Provide the (x, y) coordinate of the cell's center where the given text is located.  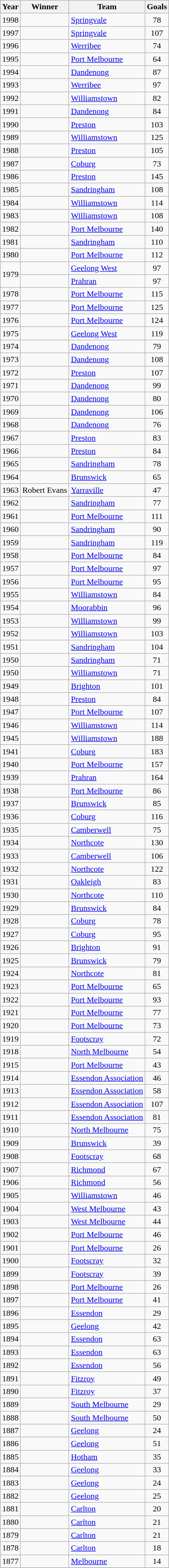
1985 (10, 190)
1910 (10, 1130)
1983 (10, 216)
112 (157, 255)
1883 (10, 1483)
1904 (10, 1208)
76 (157, 425)
1971 (10, 386)
1973 (10, 359)
1982 (10, 229)
1934 (10, 843)
82 (157, 98)
1905 (10, 1195)
1976 (10, 320)
1922 (10, 1000)
1972 (10, 372)
1958 (10, 555)
1963 (10, 490)
1990 (10, 124)
42 (157, 1326)
1900 (10, 1261)
87 (157, 72)
1935 (10, 830)
1879 (10, 1535)
20 (157, 1509)
188 (157, 738)
104 (157, 647)
Team (107, 7)
33 (157, 1470)
1967 (10, 438)
90 (157, 529)
67 (157, 1169)
64 (157, 59)
1987 (10, 164)
1965 (10, 464)
1931 (10, 882)
1908 (10, 1156)
1966 (10, 451)
58 (157, 1091)
115 (157, 294)
1975 (10, 333)
1954 (10, 608)
44 (157, 1222)
14 (157, 1561)
1960 (10, 529)
1882 (10, 1496)
1995 (10, 59)
1980 (10, 255)
1886 (10, 1444)
1911 (10, 1117)
1880 (10, 1522)
1941 (10, 751)
1907 (10, 1169)
1947 (10, 712)
18 (157, 1548)
1899 (10, 1274)
130 (157, 843)
1994 (10, 72)
1925 (10, 960)
1981 (10, 242)
Yarraville (107, 490)
1921 (10, 1013)
1889 (10, 1404)
1938 (10, 790)
1961 (10, 516)
1893 (10, 1352)
1991 (10, 111)
1892 (10, 1365)
1926 (10, 947)
41 (157, 1300)
1887 (10, 1431)
85 (157, 804)
1936 (10, 817)
74 (157, 46)
1927 (10, 934)
1914 (10, 1078)
72 (157, 1039)
1884 (10, 1470)
1979 (10, 275)
111 (157, 516)
68 (157, 1156)
1953 (10, 621)
Winner (45, 7)
1962 (10, 503)
86 (157, 790)
183 (157, 751)
1996 (10, 46)
1957 (10, 568)
51 (157, 1444)
124 (157, 320)
1912 (10, 1104)
157 (157, 764)
1909 (10, 1143)
1913 (10, 1091)
1955 (10, 595)
1924 (10, 973)
1920 (10, 1026)
37 (157, 1391)
1951 (10, 647)
35 (157, 1457)
Oakleigh (107, 882)
1969 (10, 412)
1970 (10, 399)
1885 (10, 1457)
1906 (10, 1182)
1977 (10, 307)
Melbourne (107, 1561)
1940 (10, 764)
1891 (10, 1378)
54 (157, 1052)
1948 (10, 699)
1919 (10, 1039)
1896 (10, 1313)
Robert Evans (45, 490)
Hotham (107, 1457)
93 (157, 1000)
1945 (10, 738)
1978 (10, 294)
1902 (10, 1235)
1939 (10, 777)
1997 (10, 33)
1915 (10, 1065)
1952 (10, 634)
47 (157, 490)
50 (157, 1418)
1946 (10, 725)
1988 (10, 150)
1901 (10, 1248)
1984 (10, 203)
96 (157, 608)
49 (157, 1378)
1937 (10, 804)
1933 (10, 856)
1949 (10, 686)
25 (157, 1496)
1929 (10, 908)
1895 (10, 1326)
1974 (10, 346)
1888 (10, 1418)
145 (157, 177)
164 (157, 777)
122 (157, 869)
Goals (157, 7)
1959 (10, 542)
32 (157, 1261)
Year (10, 7)
1881 (10, 1509)
1989 (10, 137)
140 (157, 229)
101 (157, 686)
1993 (10, 85)
1878 (10, 1548)
1894 (10, 1339)
80 (157, 399)
1964 (10, 477)
116 (157, 817)
1890 (10, 1391)
1930 (10, 895)
Moorabbin (107, 608)
1898 (10, 1287)
1992 (10, 98)
1968 (10, 425)
1956 (10, 582)
1986 (10, 177)
1903 (10, 1222)
105 (157, 150)
1897 (10, 1300)
1998 (10, 20)
91 (157, 947)
1877 (10, 1561)
1923 (10, 986)
1928 (10, 921)
1932 (10, 869)
1918 (10, 1052)
